Search for the cell housing the specified text and yield its [X, Y] center coordinate. 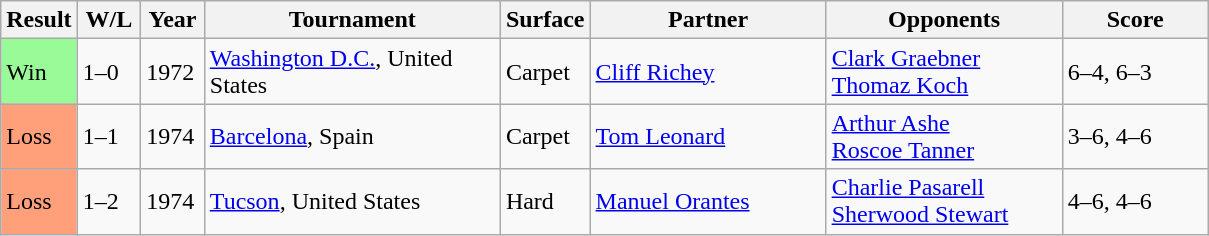
Tournament [352, 20]
Hard [545, 202]
Cliff Richey [708, 72]
1–1 [109, 136]
Charlie Pasarell Sherwood Stewart [944, 202]
1–2 [109, 202]
Tom Leonard [708, 136]
3–6, 4–6 [1135, 136]
Year [173, 20]
6–4, 6–3 [1135, 72]
Opponents [944, 20]
Surface [545, 20]
Partner [708, 20]
Clark Graebner Thomaz Koch [944, 72]
Win [39, 72]
4–6, 4–6 [1135, 202]
Score [1135, 20]
1972 [173, 72]
Manuel Orantes [708, 202]
Tucson, United States [352, 202]
W/L [109, 20]
Result [39, 20]
Barcelona, Spain [352, 136]
Washington D.C., United States [352, 72]
1–0 [109, 72]
Arthur Ashe Roscoe Tanner [944, 136]
